Pinpoint the cell where the given text exists, returning its [x, y] midpoint coordinate. 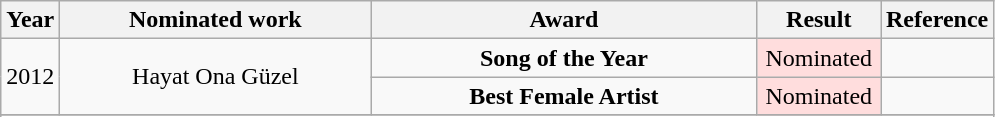
Best Female Artist [564, 96]
Year [30, 20]
Award [564, 20]
Nominated work [216, 20]
Hayat Ona Güzel [216, 77]
2012 [30, 77]
Reference [936, 20]
Result [819, 20]
Song of the Year [564, 58]
